Pinpoint the cell where the given text exists, returning its (X, Y) midpoint coordinate. 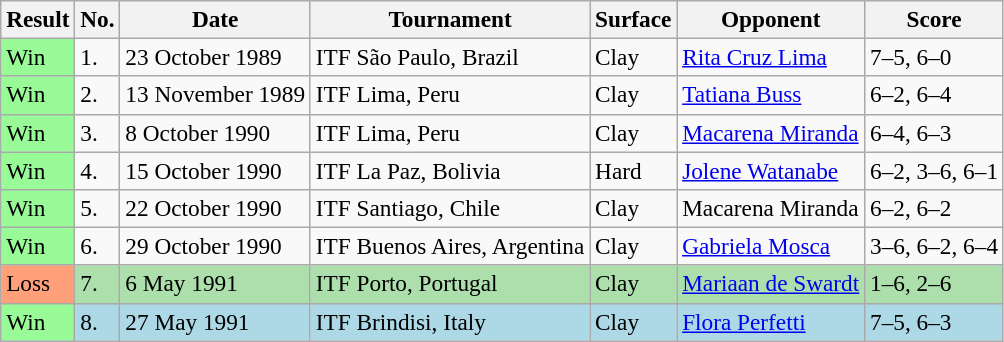
ITF Buenos Aires, Argentina (450, 246)
Hard (634, 170)
7. (98, 284)
6–2, 6–4 (934, 95)
7–5, 6–3 (934, 322)
2. (98, 95)
23 October 1989 (215, 57)
15 October 1990 (215, 170)
Mariaan de Swardt (771, 284)
ITF Santiago, Chile (450, 208)
ITF La Paz, Bolivia (450, 170)
1–6, 2–6 (934, 284)
13 November 1989 (215, 95)
Score (934, 19)
7–5, 6–0 (934, 57)
Rita Cruz Lima (771, 57)
8. (98, 322)
ITF São Paulo, Brazil (450, 57)
6 May 1991 (215, 284)
Tatiana Buss (771, 95)
Result (38, 19)
6–4, 6–3 (934, 133)
Date (215, 19)
Loss (38, 284)
6–2, 3–6, 6–1 (934, 170)
ITF Porto, Portugal (450, 284)
Flora Perfetti (771, 322)
Opponent (771, 19)
29 October 1990 (215, 246)
4. (98, 170)
6–2, 6–2 (934, 208)
Jolene Watanabe (771, 170)
ITF Brindisi, Italy (450, 322)
22 October 1990 (215, 208)
3. (98, 133)
Gabriela Mosca (771, 246)
Tournament (450, 19)
6. (98, 246)
1. (98, 57)
3–6, 6–2, 6–4 (934, 246)
5. (98, 208)
No. (98, 19)
8 October 1990 (215, 133)
Surface (634, 19)
27 May 1991 (215, 322)
